Capture the cell that displays the provided text and extract its [x, y] central coordinate. 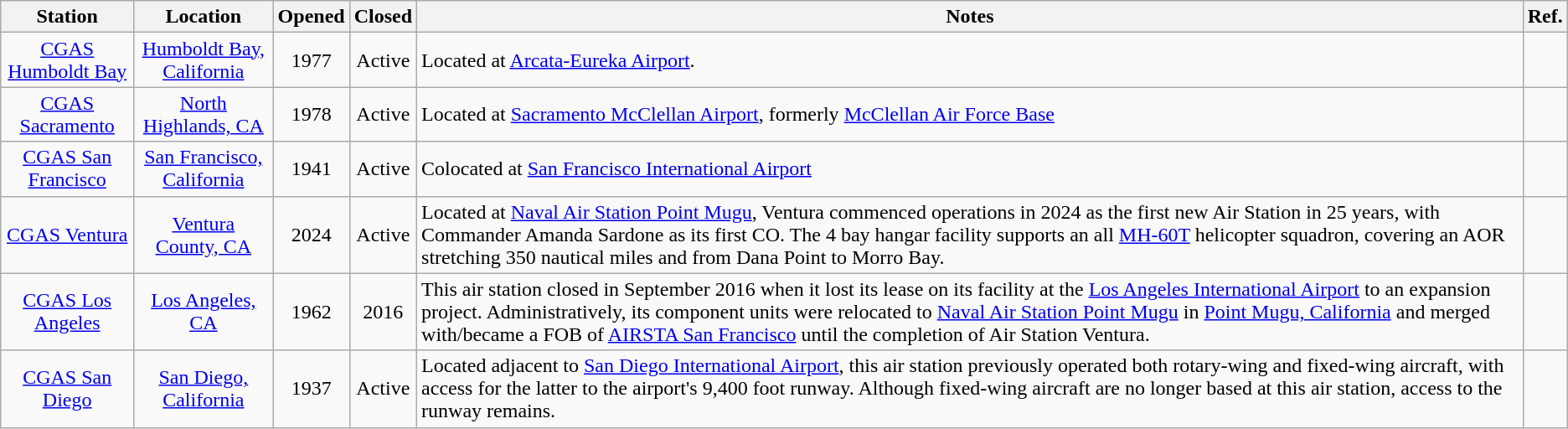
1977 [312, 60]
Location [204, 17]
CGAS Humboldt Bay [67, 60]
CGAS San Diego [67, 389]
Notes [970, 17]
1962 [312, 312]
Closed [383, 17]
CGAS Sacramento [67, 114]
2016 [383, 312]
Humboldt Bay, California [204, 60]
Located at Sacramento McClellan Airport, formerly McClellan Air Force Base [970, 114]
CGAS Ventura [67, 235]
1941 [312, 169]
Station [67, 17]
Colocated at San Francisco International Airport [970, 169]
CGAS Los Angeles [67, 312]
1937 [312, 389]
San Francisco, California [204, 169]
San Diego, California [204, 389]
Ventura County, CA [204, 235]
Los Angeles, CA [204, 312]
CGAS San Francisco [67, 169]
Opened [312, 17]
2024 [312, 235]
1978 [312, 114]
Located at Arcata-Eureka Airport. [970, 60]
North Highlands, CA [204, 114]
Ref. [1545, 17]
